Pinpoint the cell where the given text exists, returning its (X, Y) midpoint coordinate. 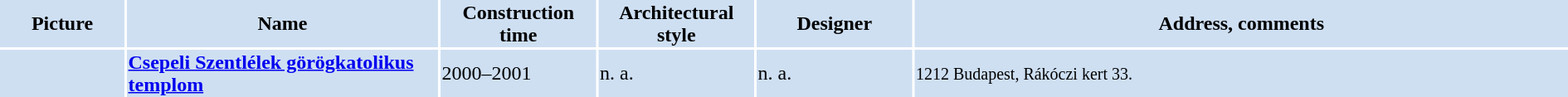
Csepeli Szentlélek görögkatolikus templom (282, 73)
Picture (62, 23)
1212 Budapest, Rákóczi kert 33. (1241, 73)
Name (282, 23)
Construction time (519, 23)
Architectural style (677, 23)
Address, comments (1241, 23)
2000–2001 (519, 73)
Designer (835, 23)
